Find where the given text appears and provide that cell's center as (x, y) coordinate. 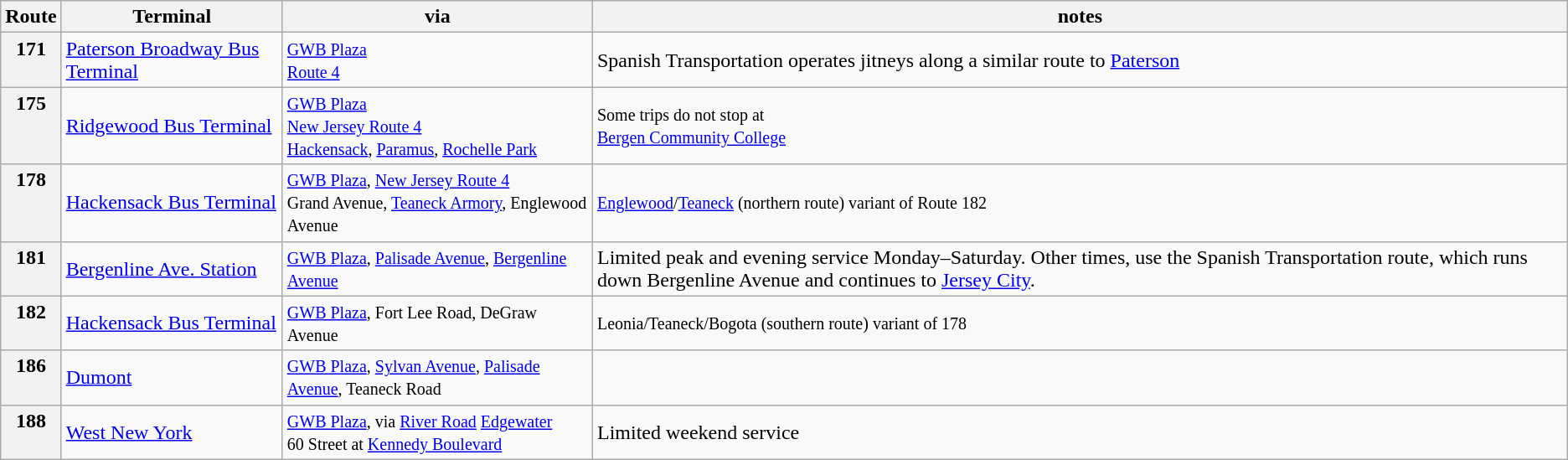
182 (31, 323)
Some trips do not stop atBergen Community College (1080, 126)
171 (31, 60)
175 (31, 126)
GWB Plaza, Fort Lee Road, DeGraw Avenue (437, 323)
Paterson Broadway Bus Terminal (172, 60)
GWB PlazaRoute 4 (437, 60)
Route (31, 17)
GWB Plaza, New Jersey Route 4Grand Avenue, Teaneck Armory, Englewood Avenue (437, 203)
Dumont (172, 377)
Spanish Transportation operates jitneys along a similar route to Paterson (1080, 60)
Limited weekend service (1080, 432)
Englewood/Teaneck (northern route) variant of Route 182 (1080, 203)
Leonia/Teaneck/Bogota (southern route) variant of 178 (1080, 323)
GWB Plaza, Sylvan Avenue, Palisade Avenue, Teaneck Road (437, 377)
GWB Plaza, via River Road Edgewater60 Street at Kennedy Boulevard (437, 432)
West New York (172, 432)
GWB Plaza, Palisade Avenue, Bergenline Avenue (437, 268)
178 (31, 203)
Bergenline Ave. Station (172, 268)
GWB PlazaNew Jersey Route 4Hackensack, Paramus, Rochelle Park (437, 126)
Ridgewood Bus Terminal (172, 126)
notes (1080, 17)
188 (31, 432)
via (437, 17)
Terminal (172, 17)
181 (31, 268)
186 (31, 377)
